Capture the cell that displays the provided text and extract its (X, Y) central coordinate. 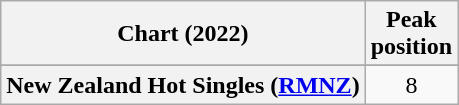
Chart (2022) (183, 34)
New Zealand Hot Singles (RMNZ) (183, 85)
8 (411, 85)
Peakposition (411, 34)
